From the cell containing the given text, extract its center point as [X, Y] coordinate. 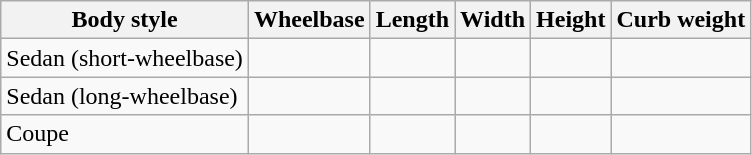
Coupe [125, 134]
Height [571, 20]
Curb weight [681, 20]
Wheelbase [309, 20]
Body style [125, 20]
Sedan (long-wheelbase) [125, 96]
Sedan (short-wheelbase) [125, 58]
Width [493, 20]
Length [412, 20]
